Scan for the cell matching the given text and deliver its (x, y) coordinate at center. 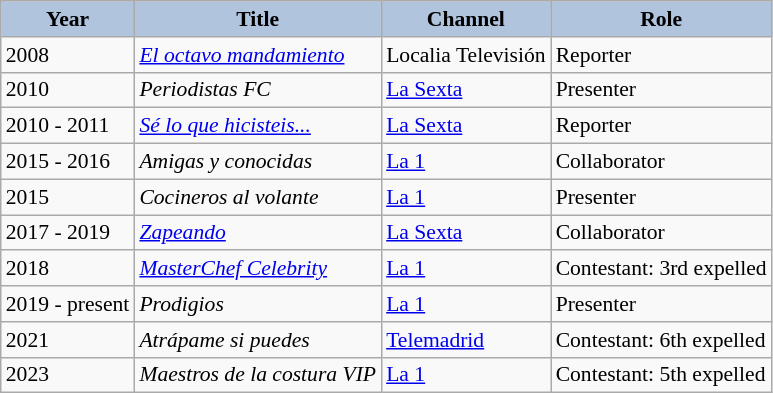
2010 - 2011 (68, 126)
Maestros de la costura VIP (258, 375)
2023 (68, 375)
El octavo mandamiento (258, 55)
Contestant: 3rd expelled (662, 269)
Localia Televisión (466, 55)
2015 - 2016 (68, 162)
2008 (68, 55)
MasterChef Celebrity (258, 269)
Atrápame si puedes (258, 340)
2019 - present (68, 304)
2010 (68, 90)
Cocineros al volante (258, 197)
Telemadrid (466, 340)
2021 (68, 340)
Year (68, 19)
Channel (466, 19)
Sé lo que hicisteis... (258, 126)
Amigas y conocidas (258, 162)
Contestant: 5th expelled (662, 375)
Title (258, 19)
Contestant: 6th expelled (662, 340)
2018 (68, 269)
2015 (68, 197)
Periodistas FC (258, 90)
Role (662, 19)
Zapeando (258, 233)
Prodigios (258, 304)
2017 - 2019 (68, 233)
